Capture the cell that displays the provided text and extract its [x, y] central coordinate. 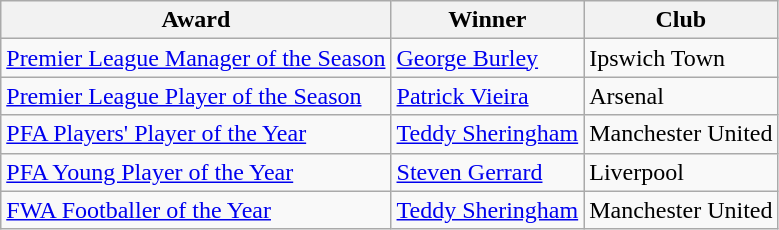
George Burley [488, 58]
Winner [488, 20]
Premier League Player of the Season [196, 96]
Steven Gerrard [488, 172]
Premier League Manager of the Season [196, 58]
FWA Footballer of the Year [196, 210]
Award [196, 20]
Club [681, 20]
Arsenal [681, 96]
PFA Players' Player of the Year [196, 134]
PFA Young Player of the Year [196, 172]
Liverpool [681, 172]
Patrick Vieira [488, 96]
Ipswich Town [681, 58]
